Provide the (X, Y) coordinate of the cell's center where the given text is located.  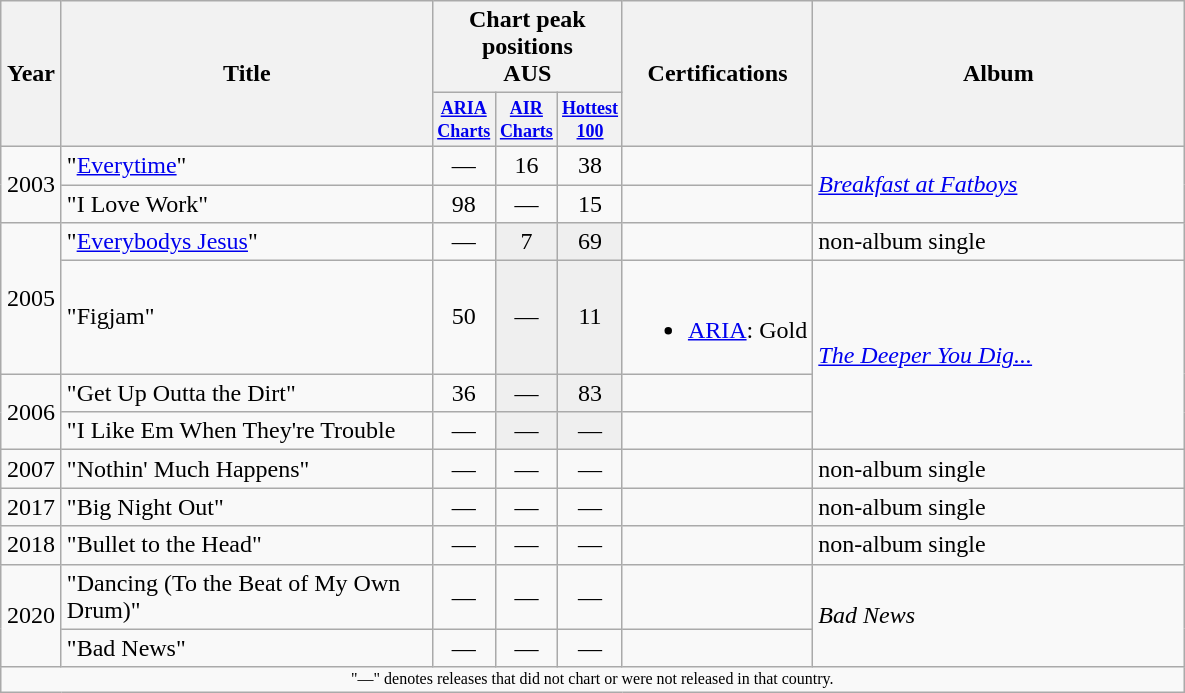
"—" denotes releases that did not chart or were not released in that country. (592, 679)
15 (590, 204)
"Nothin' Much Happens" (246, 469)
Bad News (998, 616)
ARIA: Gold (717, 318)
83 (590, 393)
2006 (32, 412)
"Big Night Out" (246, 507)
"Figjam" (246, 318)
Chart peak positionsAUS (527, 47)
"I Love Work" (246, 204)
2017 (32, 507)
2020 (32, 616)
AIR Charts (526, 120)
38 (590, 165)
69 (590, 242)
7 (526, 242)
36 (464, 393)
2005 (32, 298)
"Bad News" (246, 648)
98 (464, 204)
Album (998, 74)
16 (526, 165)
"I Like Em When They're Trouble (246, 431)
Hottest 100 (590, 120)
Title (246, 74)
11 (590, 318)
"Dancing (To the Beat of My Own Drum)" (246, 596)
2007 (32, 469)
50 (464, 318)
"Bullet to the Head" (246, 545)
2018 (32, 545)
Breakfast at Fatboys (998, 184)
"Get Up Outta the Dirt" (246, 393)
Year (32, 74)
2003 (32, 184)
The Deeper You Dig... (998, 356)
ARIA Charts (464, 120)
"Everytime" (246, 165)
"Everybodys Jesus" (246, 242)
Certifications (717, 74)
